Identify which cell holds the provided text, then report its [X, Y] central coordinate. 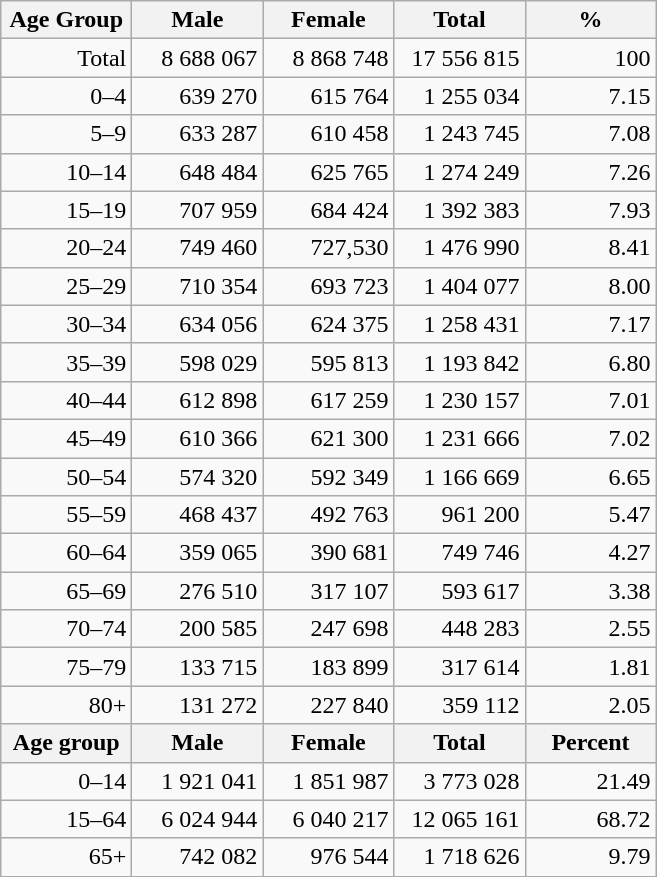
633 287 [198, 134]
247 698 [328, 629]
227 840 [328, 705]
1 258 431 [460, 324]
1 851 987 [328, 781]
3.38 [590, 591]
593 617 [460, 591]
75–79 [66, 667]
610 366 [198, 438]
276 510 [198, 591]
45–49 [66, 438]
684 424 [328, 210]
10–14 [66, 172]
68.72 [590, 819]
100 [590, 58]
621 300 [328, 438]
6 024 944 [198, 819]
133 715 [198, 667]
21.49 [590, 781]
648 484 [198, 172]
448 283 [460, 629]
7.08 [590, 134]
1.81 [590, 667]
1 392 383 [460, 210]
65–69 [66, 591]
Percent [590, 743]
693 723 [328, 286]
50–54 [66, 477]
6.65 [590, 477]
8 688 067 [198, 58]
390 681 [328, 553]
1 921 041 [198, 781]
15–19 [66, 210]
5–9 [66, 134]
1 193 842 [460, 362]
1 274 249 [460, 172]
183 899 [328, 667]
8.41 [590, 248]
200 585 [198, 629]
70–74 [66, 629]
15–64 [66, 819]
25–29 [66, 286]
1 476 990 [460, 248]
598 029 [198, 362]
% [590, 20]
55–59 [66, 515]
492 763 [328, 515]
749 746 [460, 553]
20–24 [66, 248]
35–39 [66, 362]
639 270 [198, 96]
359 112 [460, 705]
612 898 [198, 400]
3 773 028 [460, 781]
1 255 034 [460, 96]
610 458 [328, 134]
17 556 815 [460, 58]
317 107 [328, 591]
131 272 [198, 705]
468 437 [198, 515]
624 375 [328, 324]
595 813 [328, 362]
749 460 [198, 248]
634 056 [198, 324]
7.01 [590, 400]
1 231 666 [460, 438]
60–64 [66, 553]
Age group [66, 743]
4.27 [590, 553]
574 320 [198, 477]
7.15 [590, 96]
1 166 669 [460, 477]
30–34 [66, 324]
65+ [66, 857]
80+ [66, 705]
7.17 [590, 324]
40–44 [66, 400]
8.00 [590, 286]
2.55 [590, 629]
317 614 [460, 667]
0–14 [66, 781]
625 765 [328, 172]
592 349 [328, 477]
7.93 [590, 210]
0–4 [66, 96]
1 718 626 [460, 857]
6.80 [590, 362]
710 354 [198, 286]
2.05 [590, 705]
617 259 [328, 400]
359 065 [198, 553]
12 065 161 [460, 819]
615 764 [328, 96]
727,530 [328, 248]
5.47 [590, 515]
8 868 748 [328, 58]
742 082 [198, 857]
1 230 157 [460, 400]
9.79 [590, 857]
1 404 077 [460, 286]
1 243 745 [460, 134]
707 959 [198, 210]
6 040 217 [328, 819]
976 544 [328, 857]
7.02 [590, 438]
Age Group [66, 20]
7.26 [590, 172]
961 200 [460, 515]
